Determine the [X, Y] coordinate at the center of the cell enclosing the given text.  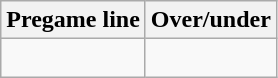
Over/under [210, 20]
Pregame line [74, 20]
